From the cell containing the given text, extract its center point as [x, y] coordinate. 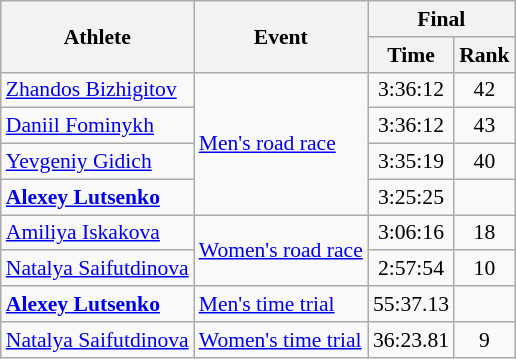
Amiliya Iskakova [98, 233]
Women's time trial [281, 340]
40 [484, 162]
36:23.81 [411, 340]
Women's road race [281, 250]
43 [484, 126]
55:37.13 [411, 304]
10 [484, 269]
18 [484, 233]
Final [442, 19]
3:06:16 [411, 233]
3:35:19 [411, 162]
Yevgeniy Gidich [98, 162]
2:57:54 [411, 269]
Event [281, 36]
3:25:25 [411, 197]
Athlete [98, 36]
Time [411, 55]
Men's road race [281, 143]
Zhandos Bizhigitov [98, 90]
Rank [484, 55]
Men's time trial [281, 304]
9 [484, 340]
42 [484, 90]
Daniil Fominykh [98, 126]
